Pinpoint the cell where the given text exists, returning its [X, Y] midpoint coordinate. 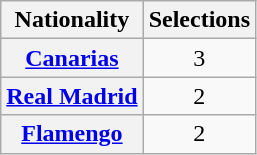
Selections [199, 20]
Canarias [72, 58]
Flamengo [72, 134]
3 [199, 58]
Real Madrid [72, 96]
Nationality [72, 20]
